Find where the given text appears and provide that cell's center as [x, y] coordinate. 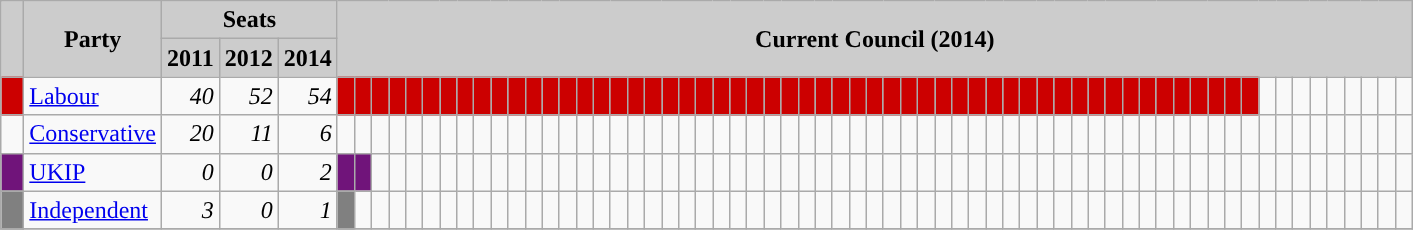
Party [93, 39]
6 [308, 134]
3 [191, 210]
Labour [93, 96]
52 [248, 96]
UKIP [93, 172]
2011 [191, 58]
Current Council (2014) [874, 39]
1 [308, 210]
Conservative [93, 134]
Independent [93, 210]
2014 [308, 58]
40 [191, 96]
11 [248, 134]
Seats [250, 20]
54 [308, 96]
20 [191, 134]
2012 [248, 58]
2 [308, 172]
